Identify which cell holds the provided text, then report its [X, Y] central coordinate. 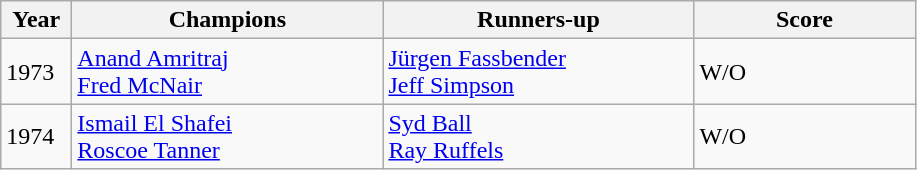
Runners-up [538, 20]
1973 [36, 72]
Ismail El Shafei Roscoe Tanner [228, 136]
Year [36, 20]
Score [804, 20]
1974 [36, 136]
Syd Ball Ray Ruffels [538, 136]
Anand Amritraj Fred McNair [228, 72]
Jürgen Fassbender Jeff Simpson [538, 72]
Champions [228, 20]
